Extract the [X, Y] coordinate from the center of the cell holding the provided text.  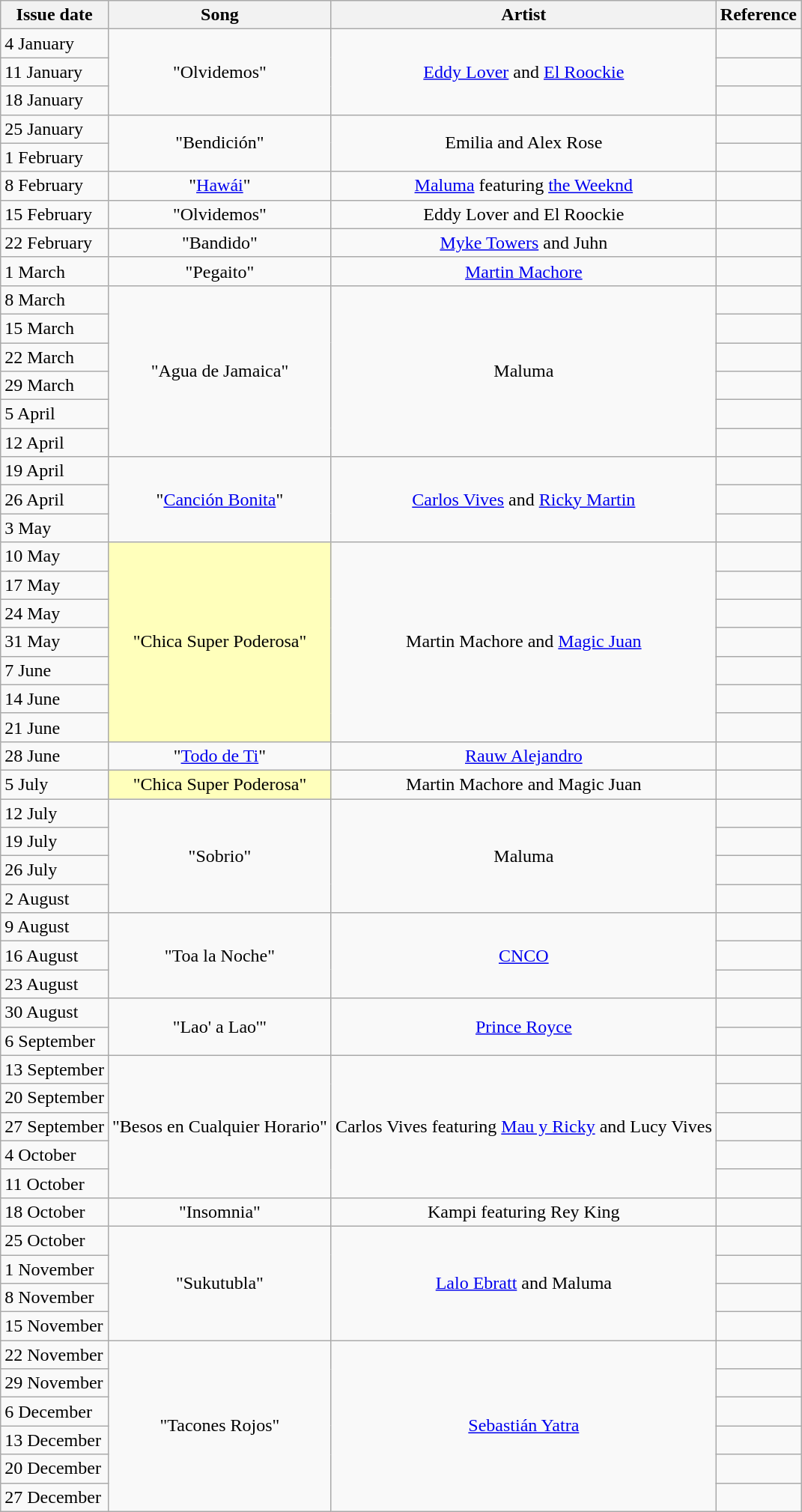
5 April [55, 414]
CNCO [523, 956]
"Insomnia" [219, 1212]
26 April [55, 500]
11 January [55, 72]
29 November [55, 1383]
25 January [55, 129]
27 September [55, 1126]
28 June [55, 756]
Prince Royce [523, 1027]
30 August [55, 1012]
22 March [55, 357]
8 November [55, 1298]
8 February [55, 186]
"Agua de Jamaica" [219, 371]
25 October [55, 1240]
4 January [55, 43]
12 July [55, 813]
Song [219, 15]
Kampi featuring Rey King [523, 1212]
Maluma featuring the Weeknd [523, 186]
18 October [55, 1212]
15 March [55, 328]
Carlos Vives and Ricky Martin [523, 500]
Artist [523, 15]
Martin Machore [523, 271]
1 November [55, 1269]
10 May [55, 556]
20 December [55, 1469]
"Sukutubla" [219, 1283]
Emilia and Alex Rose [523, 143]
18 January [55, 100]
16 August [55, 956]
Rauw Alejandro [523, 756]
19 July [55, 842]
8 March [55, 300]
Carlos Vives featuring Mau y Ricky and Lucy Vives [523, 1126]
13 September [55, 1069]
"Canción Bonita" [219, 500]
29 March [55, 386]
"Pegaito" [219, 271]
22 February [55, 243]
12 April [55, 443]
Reference [758, 15]
4 October [55, 1155]
9 August [55, 927]
"Todo de Ti" [219, 756]
6 September [55, 1041]
26 July [55, 870]
6 December [55, 1412]
7 June [55, 670]
24 May [55, 613]
17 May [55, 585]
"Tacones Rojos" [219, 1426]
"Hawái" [219, 186]
19 April [55, 471]
11 October [55, 1183]
31 May [55, 642]
Sebastián Yatra [523, 1426]
"Toa la Noche" [219, 956]
"Sobrio" [219, 855]
1 March [55, 271]
"Besos en Cualquier Horario" [219, 1126]
2 August [55, 899]
1 February [55, 157]
5 July [55, 784]
22 November [55, 1355]
14 June [55, 699]
Lalo Ebratt and Maluma [523, 1283]
27 December [55, 1497]
"Lao' a Lao'" [219, 1027]
"Bendición" [219, 143]
20 September [55, 1098]
3 May [55, 528]
15 February [55, 214]
Issue date [55, 15]
"Bandido" [219, 243]
13 December [55, 1440]
Myke Towers and Juhn [523, 243]
15 November [55, 1326]
21 June [55, 727]
23 August [55, 984]
